Search for the cell housing the specified text and yield its [x, y] center coordinate. 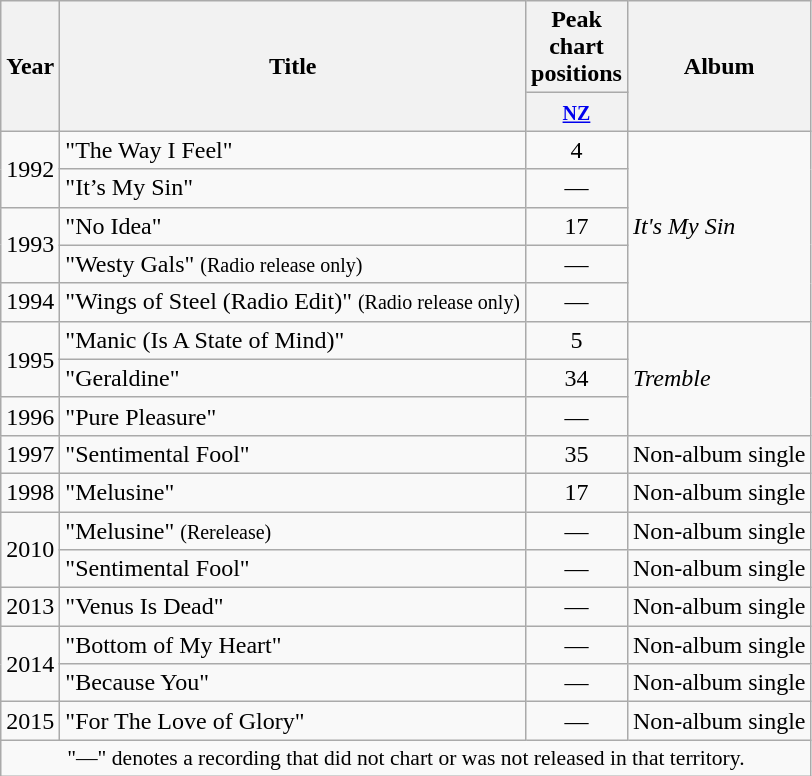
"Geraldine" [293, 378]
"Bottom of My Heart" [293, 645]
"Melusine" [293, 492]
1996 [30, 416]
4 [577, 150]
2013 [30, 607]
5 [577, 340]
1992 [30, 169]
"No Idea" [293, 226]
35 [577, 454]
"Venus Is Dead" [293, 607]
"The Way I Feel" [293, 150]
It's My Sin [719, 226]
"Because You" [293, 683]
"Melusine" (Rerelease) [293, 531]
1995 [30, 359]
34 [577, 378]
1998 [30, 492]
Year [30, 66]
"Westy Gals" (Radio release only) [293, 264]
NZ [577, 112]
"For The Love of Glory" [293, 721]
1994 [30, 302]
1993 [30, 245]
2010 [30, 550]
Album [719, 66]
"Wings of Steel (Radio Edit)" (Radio release only) [293, 302]
1997 [30, 454]
"Pure Pleasure" [293, 416]
Peak chart positions [577, 47]
Tremble [719, 378]
Title [293, 66]
"It’s My Sin" [293, 188]
"—" denotes a recording that did not chart or was not released in that territory. [406, 758]
2014 [30, 664]
2015 [30, 721]
"Manic (Is A State of Mind)" [293, 340]
